Return [X, Y] of the center of cell containing provided text 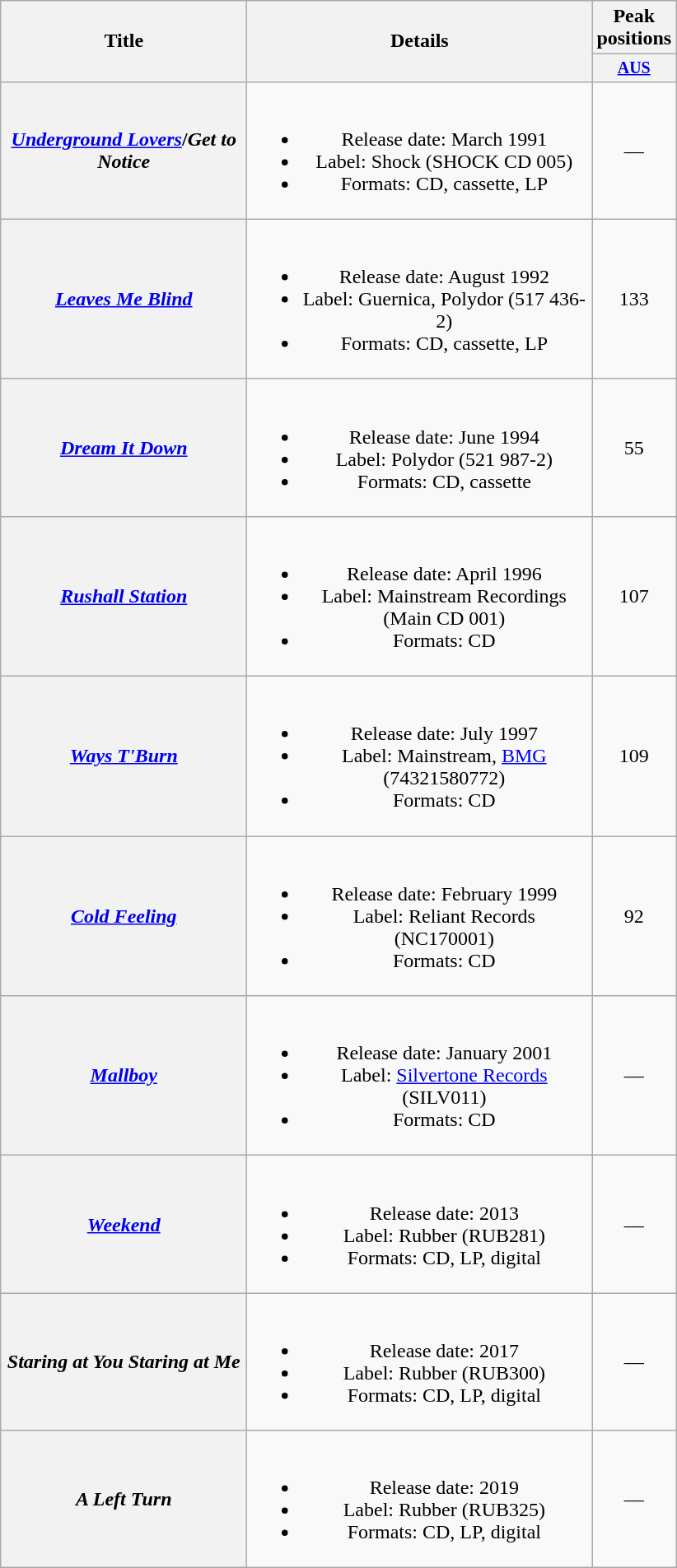
Release date: April 1996Label: Mainstream Recordings (Main CD 001)Formats: CD [420, 596]
Cold Feeling [124, 916]
Peak positions [634, 28]
Rushall Station [124, 596]
Release date: 2017Label: Rubber (RUB300)Formats: CD, LP, digital [420, 1361]
92 [634, 916]
109 [634, 756]
Details [420, 41]
Staring at You Staring at Me [124, 1361]
AUS [634, 67]
Release date: 2019Label: Rubber (RUB325)Formats: CD, LP, digital [420, 1500]
Release date: August 1992Label: Guernica, Polydor (517 436-2)Formats: CD, cassette, LP [420, 299]
Title [124, 41]
Dream It Down [124, 448]
Ways T'Burn [124, 756]
Release date: January 2001Label: Silvertone Records (SILV011)Formats: CD [420, 1076]
133 [634, 299]
55 [634, 448]
Leaves Me Blind [124, 299]
Release date: February 1999Label: Reliant Records (NC170001)Formats: CD [420, 916]
Mallboy [124, 1076]
Release date: 2013Label: Rubber (RUB281)Formats: CD, LP, digital [420, 1225]
Release date: March 1991Label: Shock (SHOCK CD 005)Formats: CD, cassette, LP [420, 150]
A Left Turn [124, 1500]
Underground Lovers/Get to Notice [124, 150]
Release date: June 1994Label: Polydor (521 987-2)Formats: CD, cassette [420, 448]
Weekend [124, 1225]
Release date: July 1997Label: Mainstream, BMG (74321580772)Formats: CD [420, 756]
107 [634, 596]
